Scan for the cell matching the given text and deliver its (X, Y) coordinate at center. 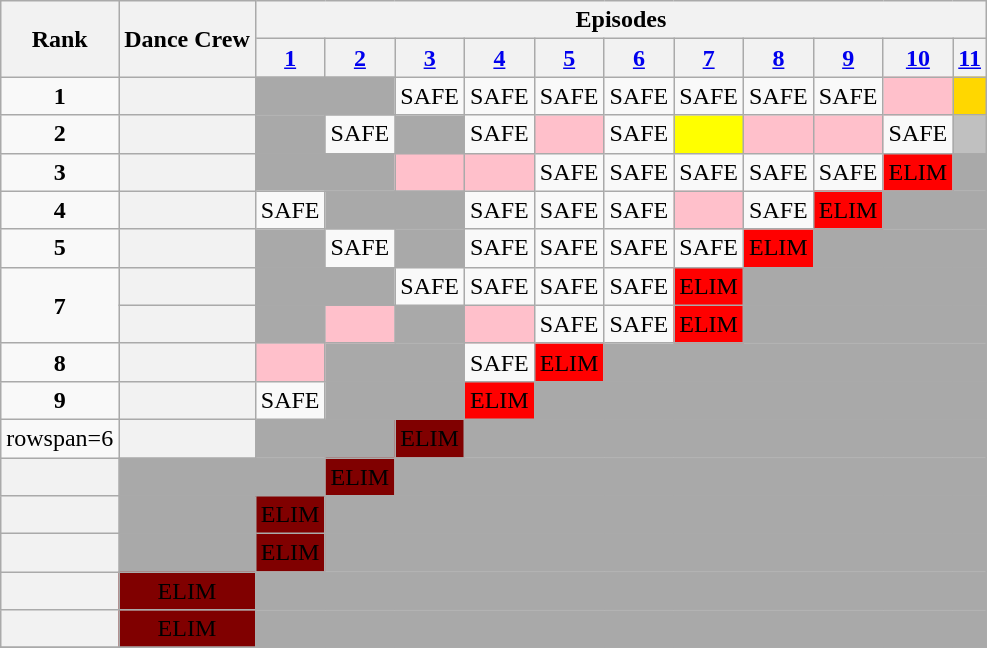
Rank (60, 39)
11 (970, 58)
Episodes (620, 20)
Dance Crew (188, 39)
6 (639, 58)
rowspan=6 (60, 438)
10 (918, 58)
